Locate the cell with the specified text and output its (X, Y) center coordinate. 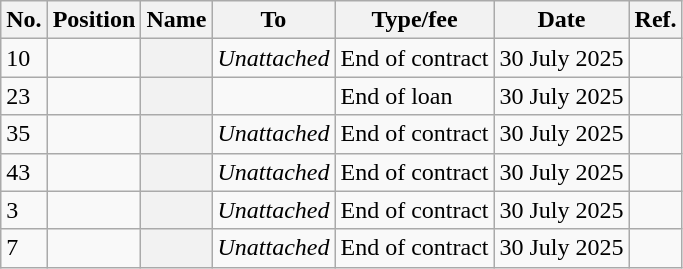
3 (24, 210)
No. (24, 20)
Date (562, 20)
Ref. (656, 20)
7 (24, 248)
10 (24, 58)
Position (94, 20)
End of loan (414, 96)
Name (176, 20)
35 (24, 134)
Type/fee (414, 20)
43 (24, 172)
23 (24, 96)
To (274, 20)
